Extract the (x, y) coordinate from the center of the cell holding the provided text.  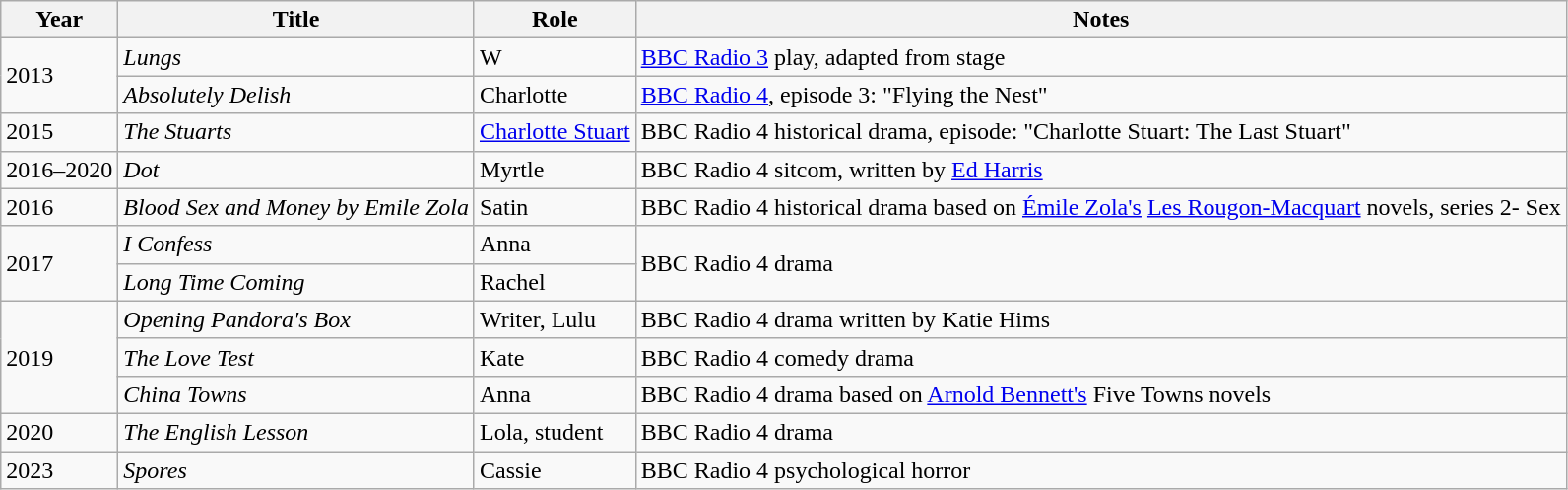
BBC Radio 4, episode 3: "Flying the Nest" (1101, 95)
BBC Radio 4 historical drama based on Émile Zola's Les Rougon-Macquart novels, series 2- Sex (1101, 207)
Lola, student (555, 432)
The Love Test (296, 357)
China Towns (296, 394)
The Stuarts (296, 132)
Lungs (296, 57)
BBC Radio 4 psychological horror (1101, 470)
Rachel (555, 282)
Writer, Lulu (555, 319)
W (555, 57)
2016 (59, 207)
Cassie (555, 470)
Opening Pandora's Box (296, 319)
BBC Radio 4 comedy drama (1101, 357)
Role (555, 20)
BBC Radio 4 sitcom, written by Ed Harris (1101, 170)
2017 (59, 263)
Blood Sex and Money by Emile Zola (296, 207)
Long Time Coming (296, 282)
2019 (59, 357)
Charlotte Stuart (555, 132)
2023 (59, 470)
Spores (296, 470)
Myrtle (555, 170)
Title (296, 20)
2015 (59, 132)
BBC Radio 4 drama based on Arnold Bennett's Five Towns novels (1101, 394)
The English Lesson (296, 432)
Charlotte (555, 95)
2016–2020 (59, 170)
Dot (296, 170)
BBC Radio 3 play, adapted from stage (1101, 57)
Kate (555, 357)
Satin (555, 207)
BBC Radio 4 historical drama, episode: "Charlotte Stuart: The Last Stuart" (1101, 132)
2013 (59, 76)
Year (59, 20)
2020 (59, 432)
Absolutely Delish (296, 95)
Notes (1101, 20)
BBC Radio 4 drama written by Katie Hims (1101, 319)
I Confess (296, 245)
